Scan for the cell matching the given text and deliver its (x, y) coordinate at center. 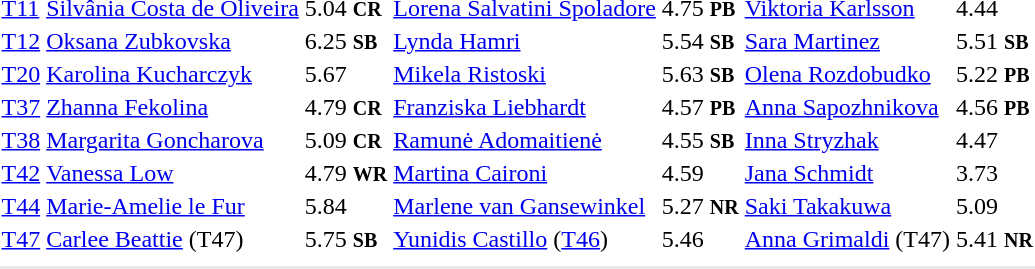
Franziska Liebhardt (525, 107)
5.22 PB (995, 74)
T12 (21, 41)
T42 (21, 173)
5.75 SB (346, 239)
Zhanna Fekolina (173, 107)
4.59 (700, 173)
T20 (21, 74)
5.27 NR (700, 206)
Inna Stryzhak (847, 140)
Saki Takakuwa (847, 206)
Lynda Hamri (525, 41)
Marlene van Gansewinkel (525, 206)
Mikela Ristoski (525, 74)
5.54 SB (700, 41)
4.56 PB (995, 107)
T44 (21, 206)
5.84 (346, 206)
Marie-Amelie le Fur (173, 206)
5.63 SB (700, 74)
T47 (21, 239)
Oksana Zubkovska (173, 41)
Karolina Kucharczyk (173, 74)
5.46 (700, 239)
5.51 SB (995, 41)
T37 (21, 107)
Olena Rozdobudko (847, 74)
Martina Caironi (525, 173)
5.41 NR (995, 239)
Yunidis Castillo (T46) (525, 239)
5.09 CR (346, 140)
Anna Grimaldi (T47) (847, 239)
4.79 CR (346, 107)
Vanessa Low (173, 173)
Jana Schmidt (847, 173)
5.67 (346, 74)
T38 (21, 140)
4.55 SB (700, 140)
Anna Sapozhnikova (847, 107)
Ramunė Adomaitienė (525, 140)
Carlee Beattie (T47) (173, 239)
5.09 (995, 206)
4.57 PB (700, 107)
Margarita Goncharova (173, 140)
Sara Martinez (847, 41)
3.73 (995, 173)
4.79 WR (346, 173)
4.47 (995, 140)
6.25 SB (346, 41)
